For the text-containing cell, return its midpoint in (X, Y) coordinate format. 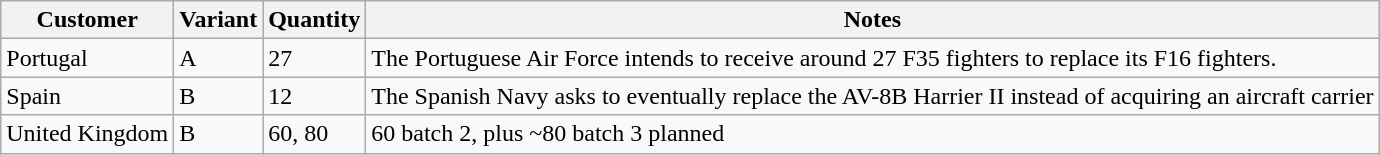
Variant (218, 20)
60, 80 (314, 134)
A (218, 58)
60 batch 2, plus ~80 batch 3 planned (872, 134)
Customer (88, 20)
The Spanish Navy asks to eventually replace the AV-8B Harrier II instead of acquiring an aircraft carrier (872, 96)
United Kingdom (88, 134)
27 (314, 58)
12 (314, 96)
Portugal (88, 58)
Spain (88, 96)
The Portuguese Air Force intends to receive around 27 F35 fighters to replace its F16 fighters. (872, 58)
Notes (872, 20)
Quantity (314, 20)
